Return (X, Y) of the center of cell containing provided text 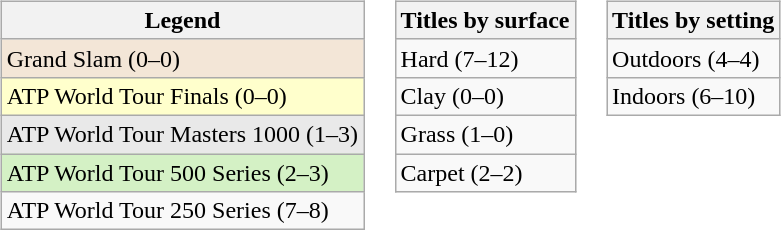
Indoors (6–10) (694, 96)
ATP World Tour Finals (0–0) (182, 96)
ATP World Tour 250 Series (7–8) (182, 211)
Grass (1–0) (485, 134)
Titles by surface (485, 20)
Clay (0–0) (485, 96)
Outdoors (4–4) (694, 58)
Carpet (2–2) (485, 173)
Legend (182, 20)
Grand Slam (0–0) (182, 58)
ATP World Tour Masters 1000 (1–3) (182, 134)
Titles by setting (694, 20)
Hard (7–12) (485, 58)
ATP World Tour 500 Series (2–3) (182, 173)
